Pinpoint the cell where the given text exists, returning its [X, Y] midpoint coordinate. 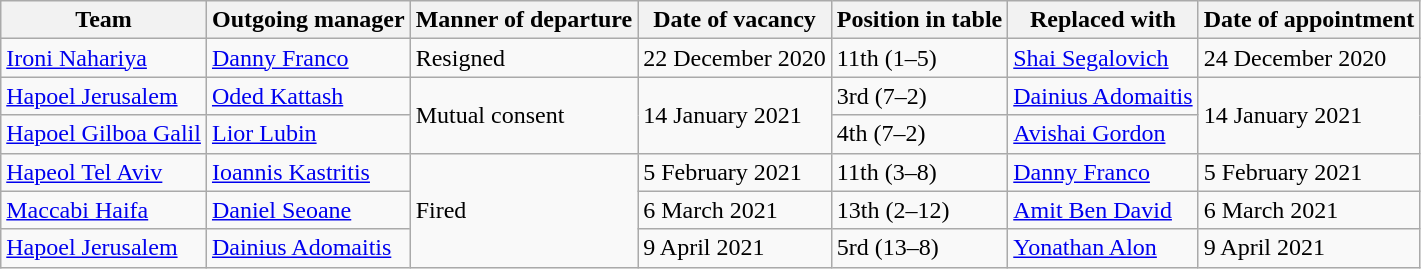
Outgoing manager [308, 20]
Team [104, 20]
4th (7–2) [919, 134]
Daniel Seoane [308, 210]
Date of vacancy [735, 20]
Date of appointment [1309, 20]
22 December 2020 [735, 58]
Maccabi Haifa [104, 210]
5rd (13–8) [919, 248]
Amit Ben David [1103, 210]
Shai Segalovich [1103, 58]
Hapeol Tel Aviv [104, 172]
Mutual consent [524, 115]
Hapoel Gilboa Galil [104, 134]
Resigned [524, 58]
Fired [524, 210]
Avishai Gordon [1103, 134]
Replaced with [1103, 20]
Ironi Nahariya [104, 58]
11th (3–8) [919, 172]
Oded Kattash [308, 96]
11th (1–5) [919, 58]
13th (2–12) [919, 210]
3rd (7–2) [919, 96]
Manner of departure [524, 20]
Position in table [919, 20]
Lior Lubin [308, 134]
Ioannis Kastritis [308, 172]
Yonathan Alon [1103, 248]
24 December 2020 [1309, 58]
